Output the (X, Y) coordinate of the center of the cell containing the given text.  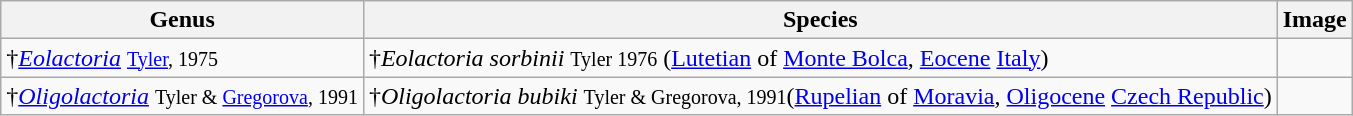
†Oligolactoria Tyler & Gregorova, 1991 (182, 96)
Genus (182, 20)
†Eolactoria sorbinii Tyler 1976 (Lutetian of Monte Bolca, Eocene Italy) (820, 58)
Image (1314, 20)
†Oligolactoria bubiki Tyler & Gregorova, 1991(Rupelian of Moravia, Oligocene Czech Republic) (820, 96)
†Eolactoria Tyler, 1975 (182, 58)
Species (820, 20)
